Scan for the cell matching the given text and deliver its [x, y] coordinate at center. 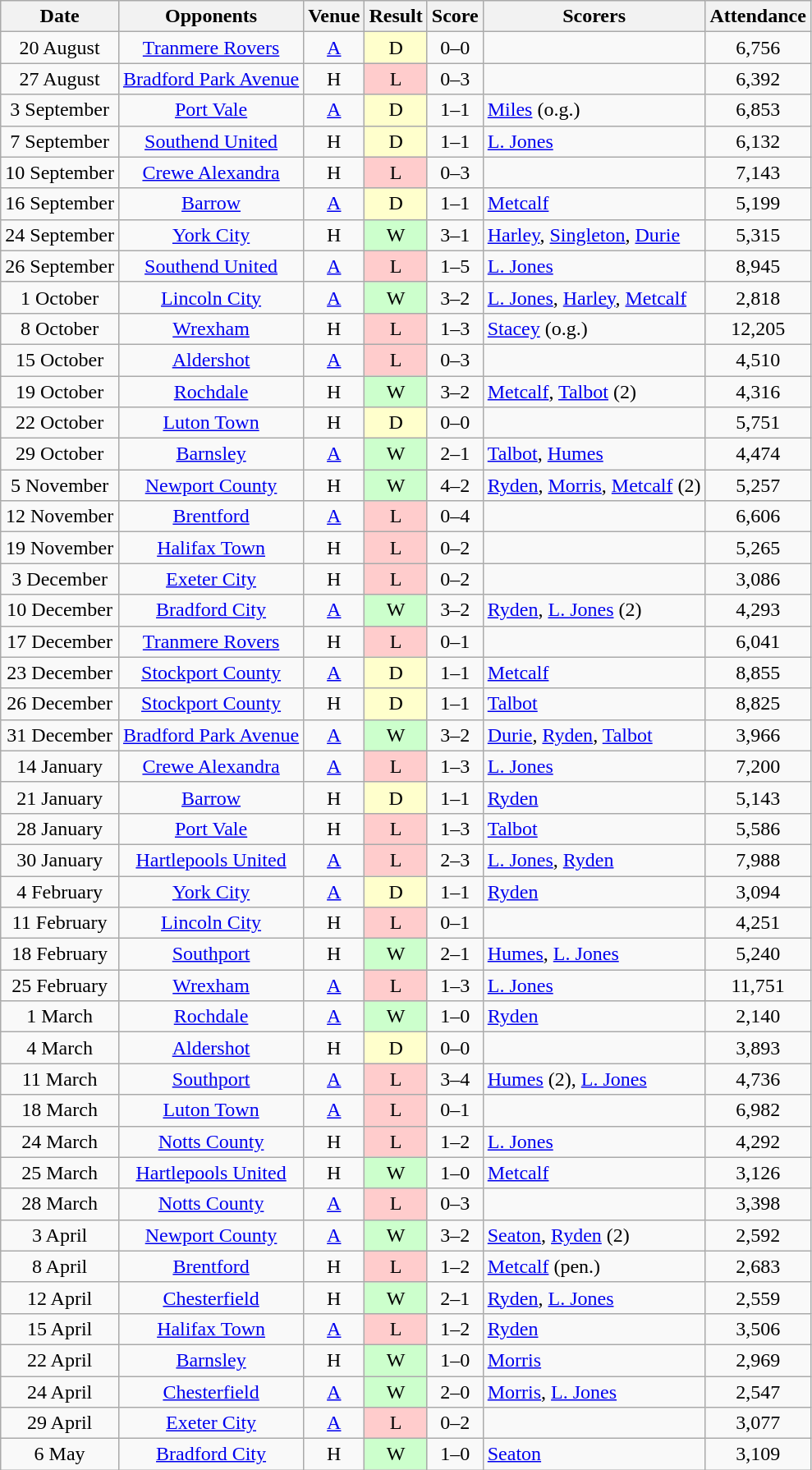
6,132 [758, 141]
14 January [60, 766]
8 April [60, 1266]
1 March [60, 1017]
10 September [60, 172]
Humes (2), L. Jones [594, 1079]
Result [396, 16]
26 September [60, 266]
Humes, L. Jones [594, 954]
7,988 [758, 860]
5,143 [758, 797]
1 October [60, 297]
Ryden, L. Jones [594, 1298]
2,592 [758, 1235]
1–5 [455, 266]
3,077 [758, 1423]
22 April [60, 1360]
2,559 [758, 1298]
Opponents [210, 16]
5,751 [758, 423]
8,855 [758, 673]
24 September [60, 235]
6,392 [758, 79]
8,945 [758, 266]
L. Jones, Harley, Metcalf [594, 297]
6 May [60, 1454]
3,966 [758, 735]
2,818 [758, 297]
29 April [60, 1423]
4 February [60, 891]
6,041 [758, 641]
25 February [60, 985]
Harley, Singleton, Durie [594, 235]
5,265 [758, 548]
Miles (o.g.) [594, 110]
29 October [60, 454]
2–0 [455, 1392]
5,586 [758, 829]
3 September [60, 110]
11,751 [758, 985]
4,510 [758, 360]
4,316 [758, 392]
11 February [60, 923]
0–4 [455, 517]
24 April [60, 1392]
Morris, L. Jones [594, 1392]
5,257 [758, 485]
Metcalf, Talbot (2) [594, 392]
12,205 [758, 328]
31 December [60, 735]
28 March [60, 1204]
12 November [60, 517]
Scorers [594, 16]
30 January [60, 860]
3 April [60, 1235]
6,982 [758, 1110]
L. Jones, Ryden [594, 860]
6,606 [758, 517]
Venue [334, 16]
4,736 [758, 1079]
3–1 [455, 235]
22 October [60, 423]
3,398 [758, 1204]
3 December [60, 579]
7,200 [758, 766]
5,199 [758, 204]
2,683 [758, 1266]
15 October [60, 360]
19 October [60, 392]
18 March [60, 1110]
5,315 [758, 235]
Stacey (o.g.) [594, 328]
6,756 [758, 48]
Score [455, 16]
2,140 [758, 1017]
4,251 [758, 923]
3,506 [758, 1329]
Durie, Ryden, Talbot [594, 735]
Seaton [594, 1454]
28 January [60, 829]
16 September [60, 204]
10 December [60, 610]
3,893 [758, 1048]
3,126 [758, 1173]
8 October [60, 328]
12 April [60, 1298]
7 September [60, 141]
8,825 [758, 704]
Date [60, 16]
20 August [60, 48]
Metcalf (pen.) [594, 1266]
4 March [60, 1048]
17 December [60, 641]
4,292 [758, 1142]
Ryden, L. Jones (2) [594, 610]
11 March [60, 1079]
6,853 [758, 110]
27 August [60, 79]
15 April [60, 1329]
Ryden, Morris, Metcalf (2) [594, 485]
2,969 [758, 1360]
19 November [60, 548]
2–3 [455, 860]
Seaton, Ryden (2) [594, 1235]
7,143 [758, 172]
23 December [60, 673]
4–2 [455, 485]
Talbot, Humes [594, 454]
24 March [60, 1142]
5 November [60, 485]
4,293 [758, 610]
3,094 [758, 891]
3,086 [758, 579]
3–4 [455, 1079]
Attendance [758, 16]
3,109 [758, 1454]
Morris [594, 1360]
4,474 [758, 454]
26 December [60, 704]
5,240 [758, 954]
21 January [60, 797]
2,547 [758, 1392]
18 February [60, 954]
25 March [60, 1173]
